Identify which cell holds the provided text, then report its (x, y) central coordinate. 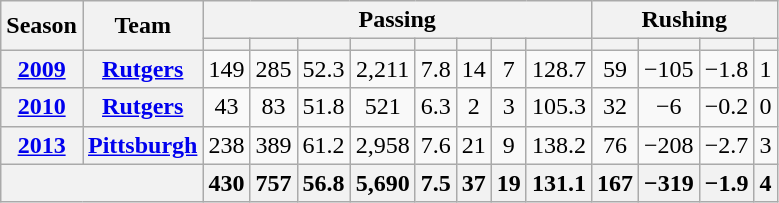
−0.2 (726, 107)
Team (142, 26)
7.5 (436, 183)
−105 (668, 69)
83 (274, 107)
2013 (42, 145)
−6 (668, 107)
7.6 (436, 145)
9 (508, 145)
0 (766, 107)
1 (766, 69)
2,958 (382, 145)
138.2 (558, 145)
285 (274, 69)
43 (226, 107)
76 (614, 145)
6.3 (436, 107)
430 (226, 183)
2010 (42, 107)
5,690 (382, 183)
167 (614, 183)
2009 (42, 69)
105.3 (558, 107)
−208 (668, 145)
−1.8 (726, 69)
7.8 (436, 69)
21 (474, 145)
−1.9 (726, 183)
Pittsburgh (142, 145)
Passing (397, 20)
389 (274, 145)
521 (382, 107)
7 (508, 69)
61.2 (324, 145)
757 (274, 183)
−2.7 (726, 145)
4 (766, 183)
2 (474, 107)
131.1 (558, 183)
Season (42, 26)
59 (614, 69)
14 (474, 69)
56.8 (324, 183)
37 (474, 183)
149 (226, 69)
52.3 (324, 69)
32 (614, 107)
2,211 (382, 69)
19 (508, 183)
238 (226, 145)
51.8 (324, 107)
128.7 (558, 69)
−319 (668, 183)
Rushing (684, 20)
